Find where the given text appears and provide that cell's center as [X, Y] coordinate. 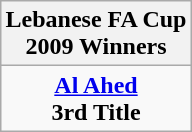
Al Ahed3rd Title [96, 98]
Lebanese FA Cup 2009 Winners [96, 34]
